Detect which cell encompasses the target text, then output its (x, y) center coordinate. 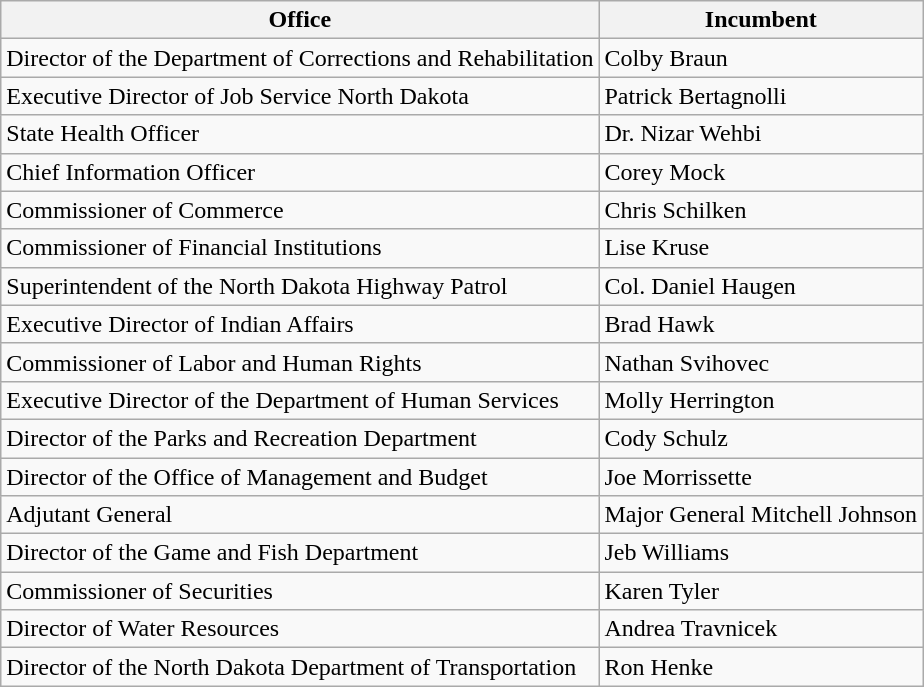
Lise Kruse (761, 248)
Corey Mock (761, 172)
Incumbent (761, 20)
Jeb Williams (761, 553)
Chris Schilken (761, 210)
Dr. Nizar Wehbi (761, 134)
Commissioner of Commerce (300, 210)
Patrick Bertagnolli (761, 96)
Superintendent of the North Dakota Highway Patrol (300, 286)
Director of the Game and Fish Department (300, 553)
Brad Hawk (761, 324)
Office (300, 20)
Karen Tyler (761, 591)
Director of the North Dakota Department of Transportation (300, 667)
State Health Officer (300, 134)
Executive Director of Job Service North Dakota (300, 96)
Colby Braun (761, 58)
Executive Director of the Department of Human Services (300, 400)
Ron Henke (761, 667)
Commissioner of Labor and Human Rights (300, 362)
Joe Morrissette (761, 477)
Commissioner of Financial Institutions (300, 248)
Executive Director of Indian Affairs (300, 324)
Nathan Svihovec (761, 362)
Andrea Travnicek (761, 629)
Adjutant General (300, 515)
Director of Water Resources (300, 629)
Col. Daniel Haugen (761, 286)
Director of the Office of Management and Budget (300, 477)
Molly Herrington (761, 400)
Chief Information Officer (300, 172)
Major General Mitchell Johnson (761, 515)
Cody Schulz (761, 438)
Commissioner of Securities (300, 591)
Director of the Department of Corrections and Rehabilitation (300, 58)
Director of the Parks and Recreation Department (300, 438)
